Scan for the cell matching the given text and deliver its [X, Y] coordinate at center. 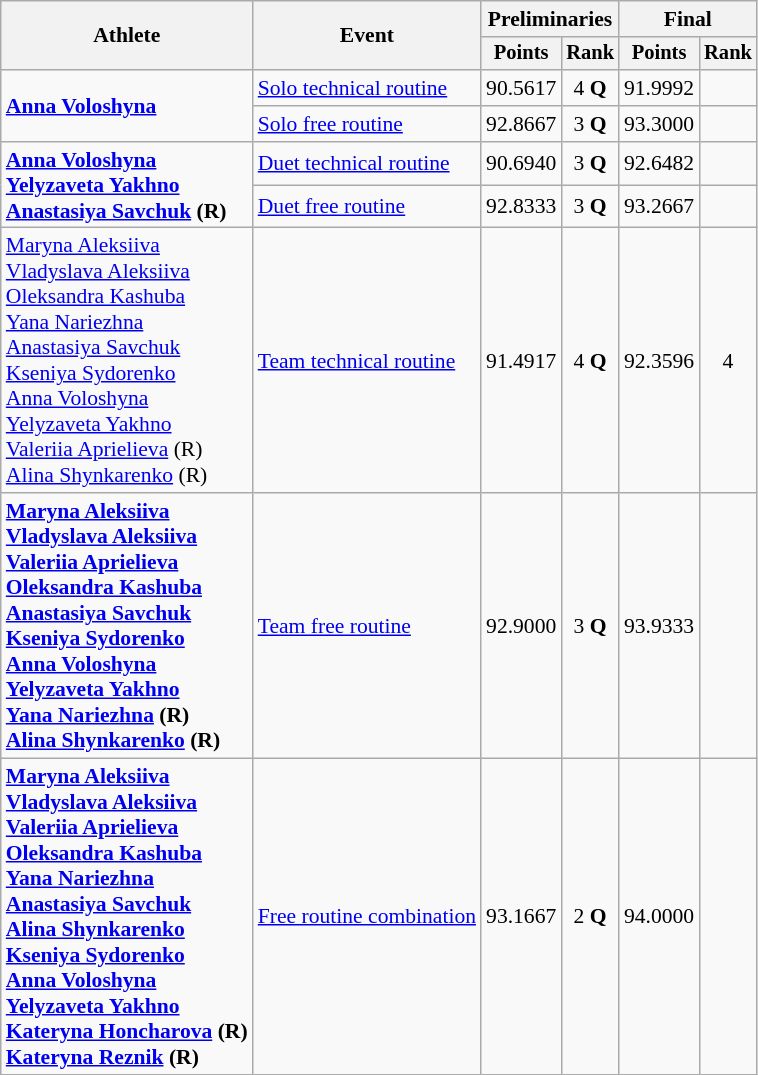
92.9000 [521, 626]
Final [688, 19]
91.4917 [521, 360]
92.3596 [659, 360]
92.6482 [659, 164]
93.3000 [659, 124]
2 Q [590, 917]
Team technical routine [367, 360]
Preliminaries [550, 19]
92.8333 [521, 206]
90.6940 [521, 164]
94.0000 [659, 917]
Anna Voloshyna [127, 106]
Anna VoloshynaYelyzaveta YakhnoAnastasiya Savchuk (R) [127, 186]
4 [728, 360]
Solo free routine [367, 124]
Athlete [127, 36]
93.1667 [521, 917]
91.9992 [659, 88]
93.2667 [659, 206]
Duet free routine [367, 206]
93.9333 [659, 626]
92.8667 [521, 124]
Duet technical routine [367, 164]
Team free routine [367, 626]
90.5617 [521, 88]
Solo technical routine [367, 88]
Event [367, 36]
Free routine combination [367, 917]
